Return [x, y] of the center of cell containing provided text 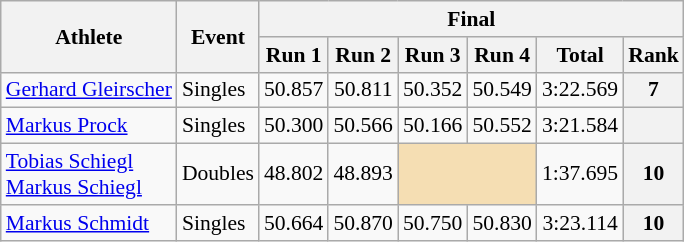
50.352 [432, 90]
50.830 [502, 223]
Run 4 [502, 55]
3:21.584 [580, 126]
Run 2 [362, 55]
50.300 [294, 126]
50.811 [362, 90]
Final [472, 19]
Event [218, 36]
Markus Schmidt [89, 223]
48.893 [362, 174]
Tobias SchieglMarkus Schiegl [89, 174]
Markus Prock [89, 126]
7 [654, 90]
Run 3 [432, 55]
50.566 [362, 126]
Total [580, 55]
Run 1 [294, 55]
1:37.695 [580, 174]
Rank [654, 55]
Athlete [89, 36]
48.802 [294, 174]
50.664 [294, 223]
50.870 [362, 223]
50.549 [502, 90]
Gerhard Gleirscher [89, 90]
Doubles [218, 174]
50.166 [432, 126]
3:23.114 [580, 223]
50.750 [432, 223]
3:22.569 [580, 90]
50.552 [502, 126]
50.857 [294, 90]
